Detect which cell encompasses the target text, then output its [X, Y] center coordinate. 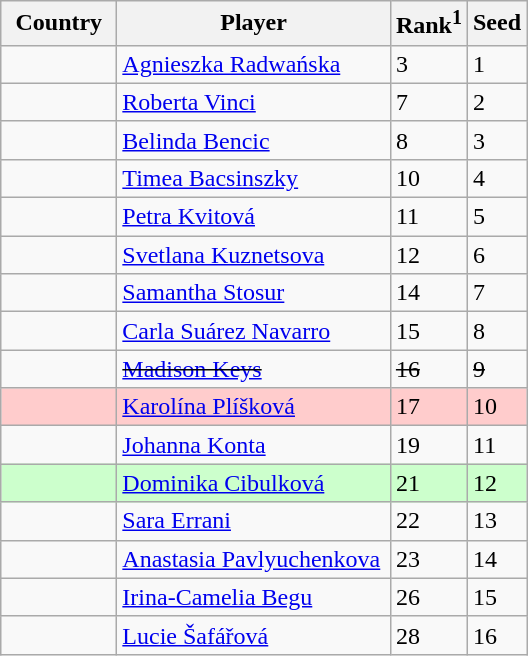
5 [496, 217]
Samantha Stosur [254, 293]
Madison Keys [254, 369]
Seed [496, 24]
22 [428, 521]
2 [496, 102]
Sara Errani [254, 521]
Rank1 [428, 24]
Country [59, 24]
4 [496, 178]
Petra Kvitová [254, 217]
Svetlana Kuznetsova [254, 255]
26 [428, 597]
1 [496, 64]
21 [428, 483]
Lucie Šafářová [254, 635]
17 [428, 407]
6 [496, 255]
Roberta Vinci [254, 102]
19 [428, 445]
28 [428, 635]
Karolína Plíšková [254, 407]
Agnieszka Radwańska [254, 64]
Belinda Bencic [254, 140]
Timea Bacsinszky [254, 178]
Dominika Cibulková [254, 483]
Carla Suárez Navarro [254, 331]
Johanna Konta [254, 445]
Anastasia Pavlyuchenkova [254, 559]
Irina-Camelia Begu [254, 597]
13 [496, 521]
Player [254, 24]
23 [428, 559]
9 [496, 369]
